Capture the cell that displays the provided text and extract its (x, y) central coordinate. 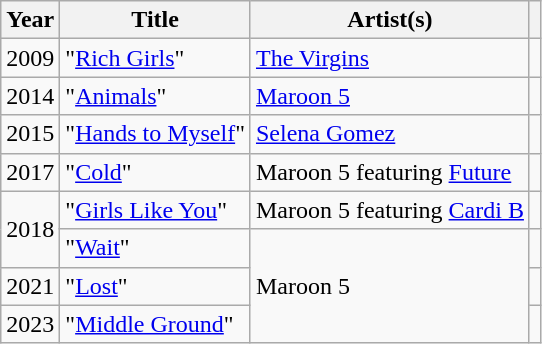
"Girls Like You" (156, 210)
Maroon 5 featuring Future (390, 172)
The Virgins (390, 58)
"Rich Girls" (156, 58)
Selena Gomez (390, 134)
Title (156, 20)
"Hands to Myself" (156, 134)
2018 (30, 229)
"Wait" (156, 248)
"Lost" (156, 286)
"Middle Ground" (156, 324)
Maroon 5 featuring Cardi B (390, 210)
Artist(s) (390, 20)
2023 (30, 324)
2017 (30, 172)
2015 (30, 134)
2021 (30, 286)
2009 (30, 58)
Year (30, 20)
2014 (30, 96)
"Animals" (156, 96)
"Cold" (156, 172)
